Extract the (x, y) coordinate from the center of the cell holding the provided text.  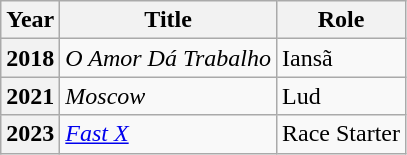
Year (30, 20)
Title (168, 20)
2018 (30, 58)
Fast X (168, 134)
2021 (30, 96)
Role (340, 20)
Lud (340, 96)
Moscow (168, 96)
O Amor Dá Trabalho (168, 58)
Iansã (340, 58)
2023 (30, 134)
Race Starter (340, 134)
